From the cell containing the given text, extract its center point as (x, y) coordinate. 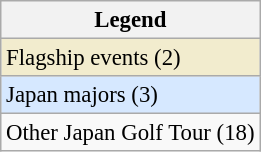
Flagship events (2) (130, 58)
Japan majors (3) (130, 95)
Legend (130, 20)
Other Japan Golf Tour (18) (130, 133)
